Find where the given text appears and provide that cell's center as (X, Y) coordinate. 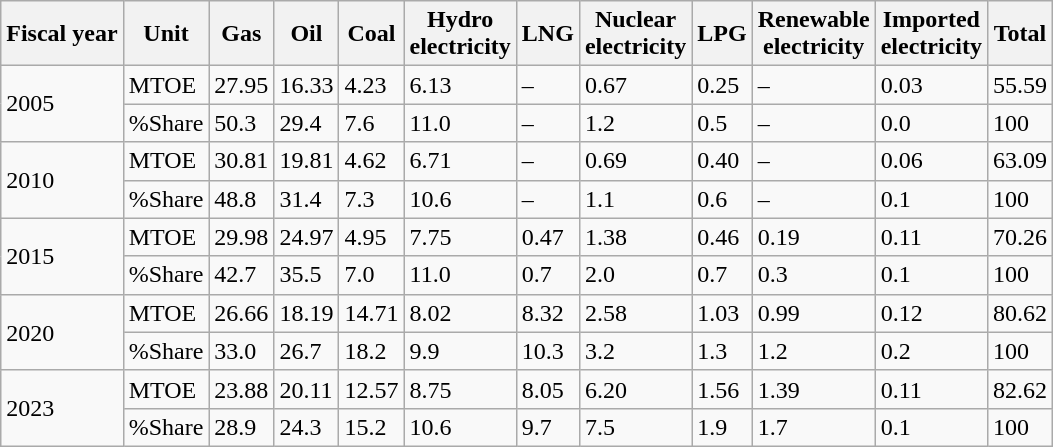
Fiscal year (62, 34)
0.03 (931, 85)
0.25 (722, 85)
28.9 (242, 427)
2005 (62, 104)
0.2 (931, 351)
4.62 (372, 161)
LPG (722, 34)
Oil (306, 34)
0.40 (722, 161)
8.02 (460, 313)
0.0 (931, 123)
2023 (62, 408)
9.7 (548, 427)
1.9 (722, 427)
7.75 (460, 237)
16.33 (306, 85)
2020 (62, 332)
7.6 (372, 123)
LNG (548, 34)
18.19 (306, 313)
30.81 (242, 161)
0.12 (931, 313)
7.3 (372, 199)
2015 (62, 256)
8.32 (548, 313)
10.3 (548, 351)
0.46 (722, 237)
1.56 (722, 389)
26.66 (242, 313)
4.95 (372, 237)
33.0 (242, 351)
Renewableelectricity (814, 34)
0.6 (722, 199)
0.06 (931, 161)
Coal (372, 34)
26.7 (306, 351)
0.5 (722, 123)
42.7 (242, 275)
9.9 (460, 351)
55.59 (1020, 85)
20.11 (306, 389)
15.2 (372, 427)
1.7 (814, 427)
Unit (166, 34)
0.99 (814, 313)
0.3 (814, 275)
80.62 (1020, 313)
7.0 (372, 275)
24.97 (306, 237)
Nuclearelectricity (635, 34)
3.2 (635, 351)
1.3 (722, 351)
19.81 (306, 161)
1.39 (814, 389)
14.71 (372, 313)
27.95 (242, 85)
2.58 (635, 313)
Total (1020, 34)
4.23 (372, 85)
63.09 (1020, 161)
2.0 (635, 275)
31.4 (306, 199)
1.1 (635, 199)
35.5 (306, 275)
1.03 (722, 313)
0.67 (635, 85)
2010 (62, 180)
Hydroelectricity (460, 34)
24.3 (306, 427)
70.26 (1020, 237)
29.98 (242, 237)
50.3 (242, 123)
Gas (242, 34)
48.8 (242, 199)
8.75 (460, 389)
18.2 (372, 351)
0.47 (548, 237)
6.71 (460, 161)
8.05 (548, 389)
7.5 (635, 427)
1.38 (635, 237)
0.69 (635, 161)
82.62 (1020, 389)
6.20 (635, 389)
29.4 (306, 123)
6.13 (460, 85)
0.19 (814, 237)
Importedelectricity (931, 34)
12.57 (372, 389)
23.88 (242, 389)
